Identify which cell holds the provided text, then report its [X, Y] central coordinate. 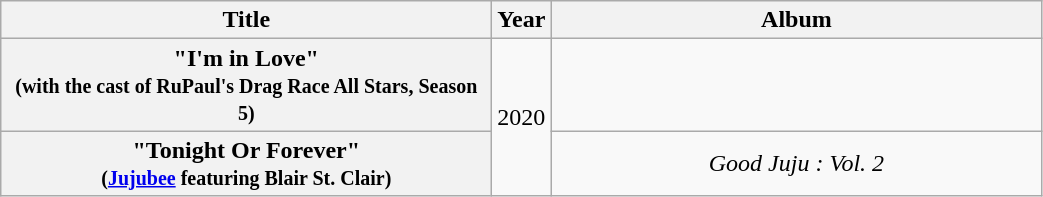
"I'm in Love"(with the cast of RuPaul's Drag Race All Stars, Season 5) [246, 85]
Title [246, 20]
"Tonight Or Forever"(Jujubee featuring Blair St. Clair) [246, 164]
Year [522, 20]
2020 [522, 118]
Good Juju : Vol. 2 [796, 164]
Album [796, 20]
